Provide the [x, y] coordinate of the cell's center where the given text is located.  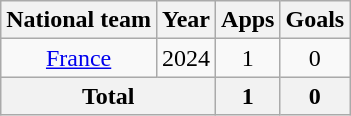
National team [79, 20]
2024 [186, 58]
Goals [315, 20]
France [79, 58]
Year [186, 20]
Apps [248, 20]
Total [108, 96]
